Extract the [X, Y] coordinate from the center of the cell holding the provided text.  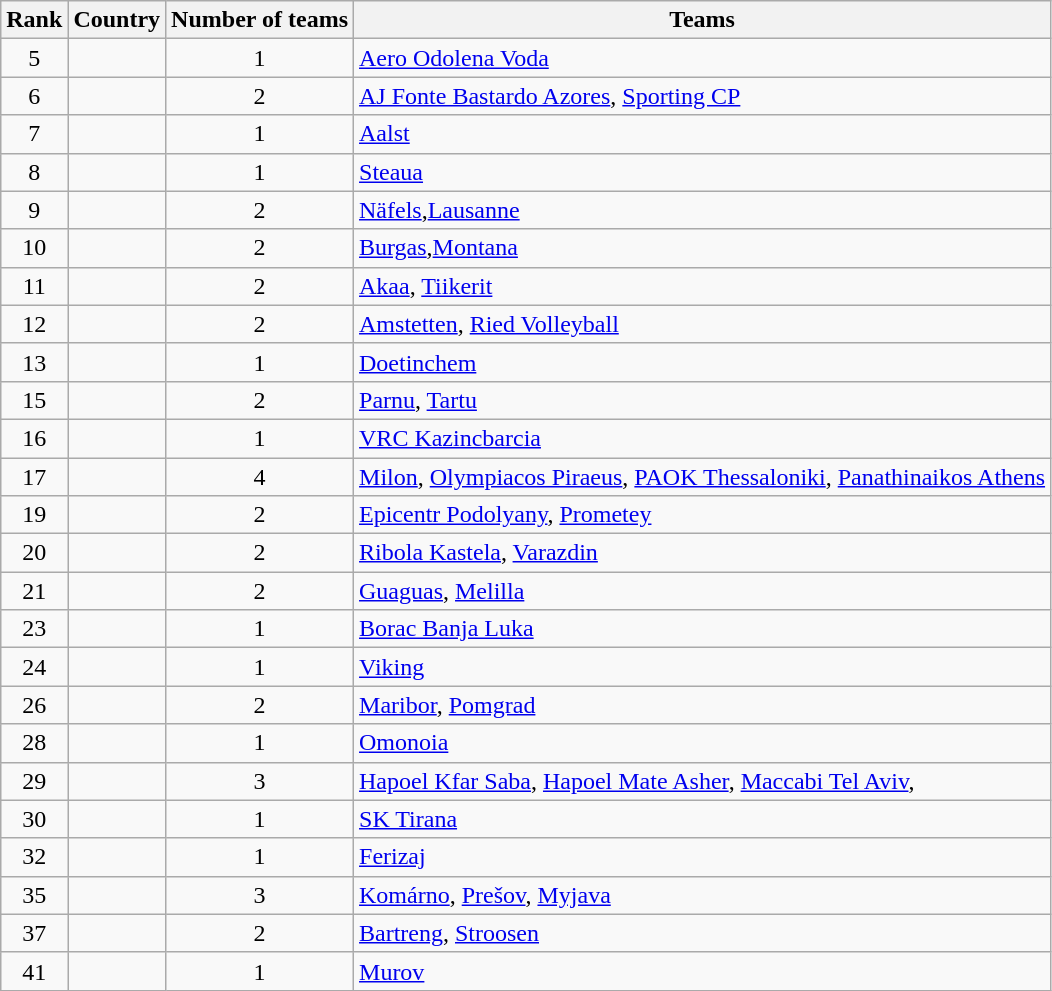
13 [34, 362]
24 [34, 667]
Ribola Kastela, Varazdin [702, 553]
Amstetten, Ried Volleyball [702, 324]
AJ Fonte Bastardo Azores, Sporting CP [702, 96]
Number of teams [260, 20]
Bartreng, Stroosen [702, 933]
28 [34, 743]
Steaua [702, 172]
Epicentr Podolyany, Prometey [702, 515]
12 [34, 324]
29 [34, 781]
23 [34, 629]
Parnu, Tartu [702, 400]
6 [34, 96]
Näfels,Lausanne [702, 210]
Hapoel Kfar Saba, Hapoel Mate Asher, Maccabi Tel Aviv, [702, 781]
4 [260, 477]
SK Tirana [702, 819]
5 [34, 58]
11 [34, 286]
20 [34, 553]
Teams [702, 20]
7 [34, 134]
41 [34, 971]
30 [34, 819]
Burgas,Montana [702, 248]
32 [34, 857]
16 [34, 438]
Maribor, Pomgrad [702, 705]
Milon, Olympiacos Piraeus, PAOK Thessaloniki, Panathinaikos Athens [702, 477]
Aalst [702, 134]
VRC Kazincbarcia [702, 438]
19 [34, 515]
Guaguas, Melilla [702, 591]
37 [34, 933]
Ferizaj [702, 857]
26 [34, 705]
Komárno, Prešov, Myjava [702, 895]
Murov [702, 971]
Rank [34, 20]
21 [34, 591]
17 [34, 477]
9 [34, 210]
Aero Odolena Voda [702, 58]
Viking [702, 667]
Doetinchem [702, 362]
Omonoia [702, 743]
10 [34, 248]
Akaa, Tiikerit [702, 286]
15 [34, 400]
8 [34, 172]
35 [34, 895]
Borac Banja Luka [702, 629]
Country [117, 20]
